Output the [x, y] coordinate of the center of the cell containing the given text.  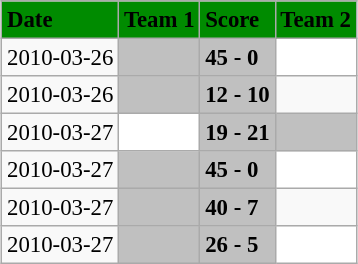
26 - 5 [238, 245]
Score [238, 20]
12 - 10 [238, 95]
40 - 7 [238, 208]
19 - 21 [238, 133]
Team 1 [160, 20]
Team 2 [316, 20]
Date [60, 20]
